From the cell containing the given text, extract its center point as (x, y) coordinate. 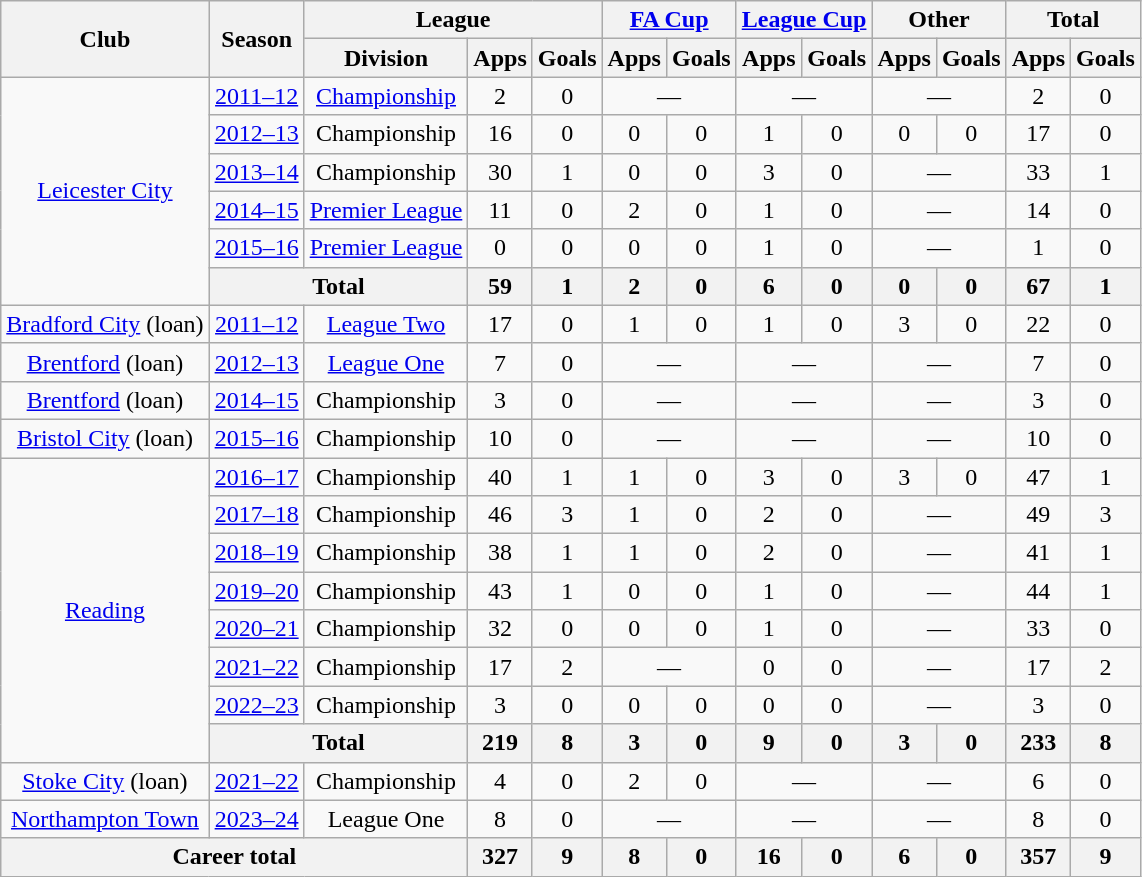
43 (500, 591)
League Cup (804, 20)
46 (500, 515)
327 (500, 857)
Bradford City (loan) (105, 324)
38 (500, 553)
Bristol City (loan) (105, 438)
2023–24 (256, 819)
44 (1038, 591)
League Two (386, 324)
Season (256, 39)
67 (1038, 286)
2016–17 (256, 477)
Club (105, 39)
2022–23 (256, 705)
2017–18 (256, 515)
2018–19 (256, 553)
22 (1038, 324)
11 (500, 210)
14 (1038, 210)
Reading (105, 610)
2019–20 (256, 591)
Career total (234, 857)
59 (500, 286)
2020–21 (256, 629)
Leicester City (105, 191)
357 (1038, 857)
30 (500, 172)
League (453, 20)
Division (386, 58)
4 (500, 781)
47 (1038, 477)
2013–14 (256, 172)
41 (1038, 553)
49 (1038, 515)
32 (500, 629)
Northampton Town (105, 819)
Other (939, 20)
40 (500, 477)
Stoke City (loan) (105, 781)
FA Cup (669, 20)
219 (500, 743)
233 (1038, 743)
